For the text-containing cell, return its midpoint in [X, Y] coordinate format. 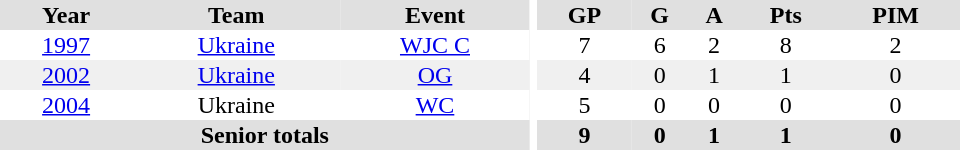
WC [434, 105]
Event [434, 15]
WJC C [434, 45]
1997 [66, 45]
6 [660, 45]
7 [584, 45]
Senior totals [265, 135]
2002 [66, 75]
8 [786, 45]
4 [584, 75]
9 [584, 135]
2004 [66, 105]
Year [66, 15]
Pts [786, 15]
5 [584, 105]
PIM [896, 15]
A [714, 15]
OG [434, 75]
Team [236, 15]
GP [584, 15]
G [660, 15]
